Return the [X, Y] coordinate for the center point of the cell that contains the specified text.  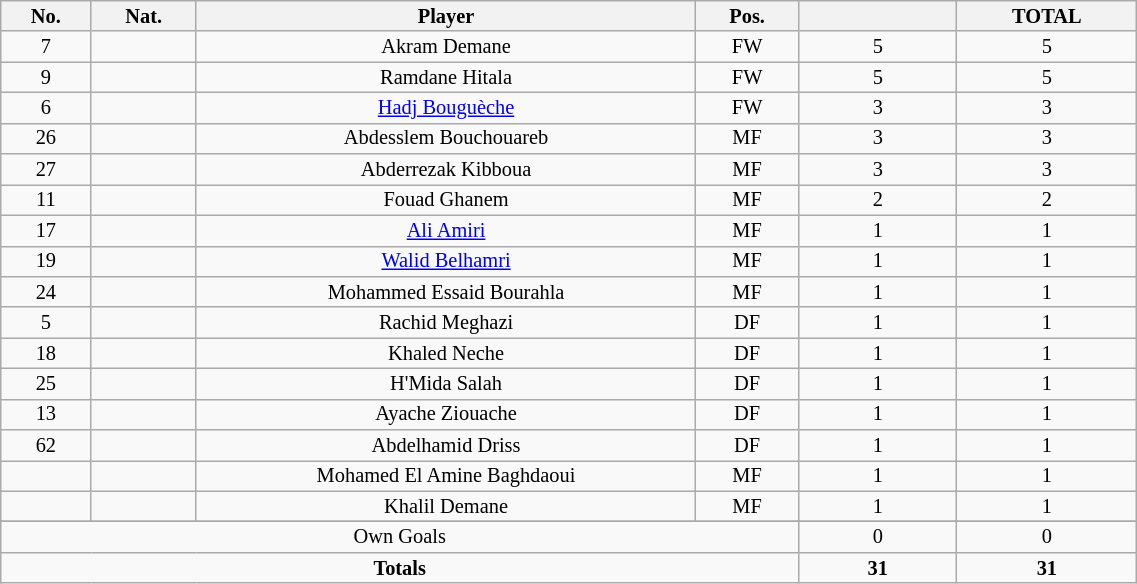
Mohammed Essaid Bourahla [446, 292]
Akram Demane [446, 46]
Abdesslem Bouchouareb [446, 138]
Fouad Ghanem [446, 200]
7 [46, 46]
26 [46, 138]
25 [46, 384]
Khaled Neche [446, 354]
Own Goals [400, 538]
Nat. [144, 16]
TOTAL [1047, 16]
62 [46, 446]
Ayache Ziouache [446, 414]
9 [46, 78]
17 [46, 230]
27 [46, 170]
18 [46, 354]
Khalil Demane [446, 506]
11 [46, 200]
Ali Amiri [446, 230]
19 [46, 262]
Abderrezak Kibboua [446, 170]
Walid Belhamri [446, 262]
24 [46, 292]
6 [46, 108]
13 [46, 414]
Ramdane Hitala [446, 78]
Player [446, 16]
Totals [400, 568]
Hadj Bouguèche [446, 108]
Abdelhamid Driss [446, 446]
No. [46, 16]
Mohamed El Amine Baghdaoui [446, 476]
Rachid Meghazi [446, 322]
Pos. [748, 16]
H'Mida Salah [446, 384]
